Extract the [X, Y] coordinate from the center of the cell holding the provided text.  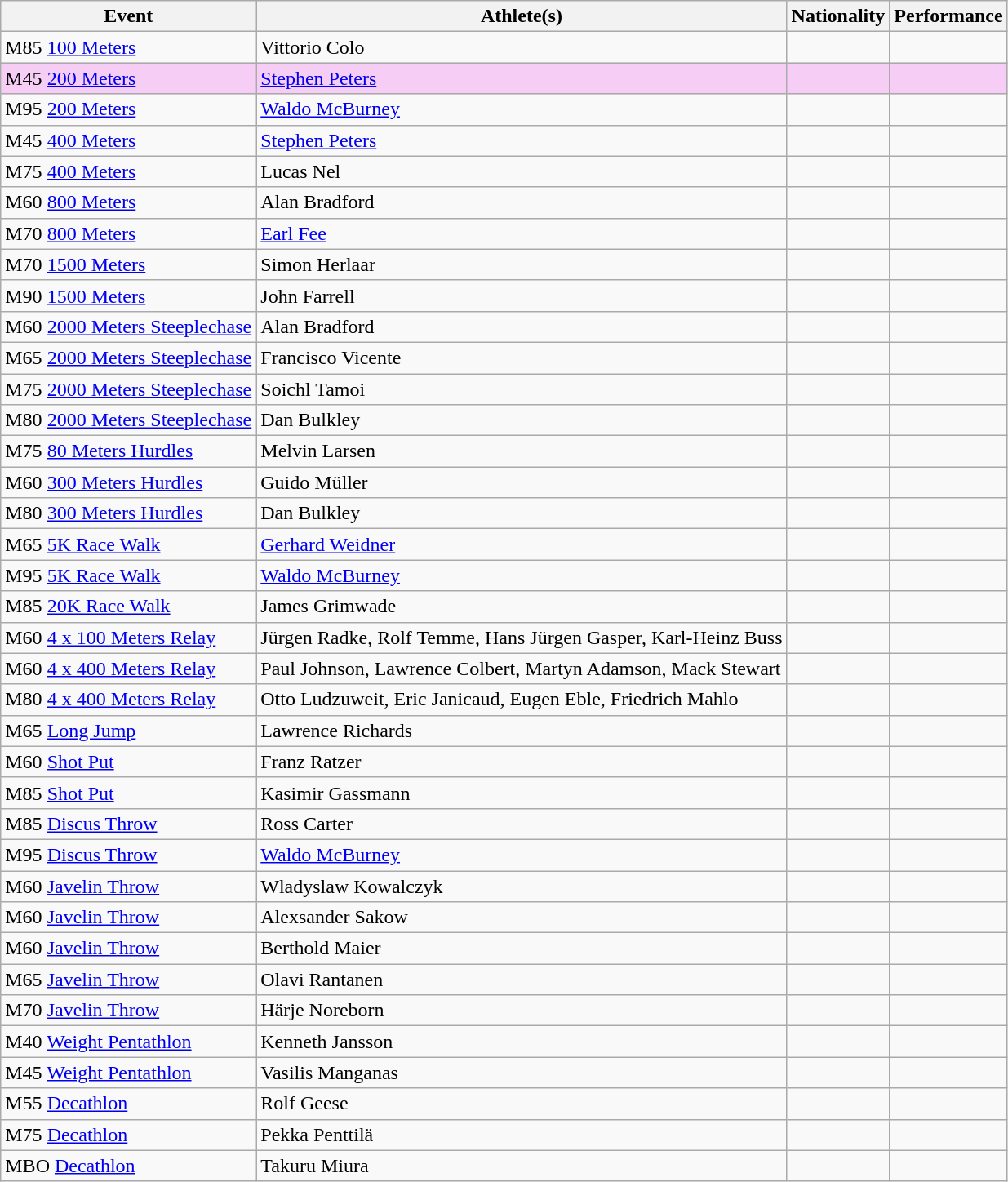
M95 Discus Throw [129, 855]
M75 Decathlon [129, 1135]
Wladyslaw Kowalczyk [522, 886]
M75 80 Meters Hurdles [129, 451]
M80 300 Meters Hurdles [129, 513]
Francisco Vicente [522, 358]
Lucas Nel [522, 171]
M45 Weight Pentathlon [129, 1073]
M80 2000 Meters Steeplechase [129, 420]
Härje Noreborn [522, 1011]
M65 Javelin Throw [129, 980]
Athlete(s) [522, 16]
Lawrence Richards [522, 731]
M90 1500 Meters [129, 295]
Otto Ludzuweit, Eric Janicaud, Eugen Eble, Friedrich Mahlo [522, 700]
Earl Fee [522, 233]
Olavi Rantanen [522, 980]
Gerhard Weidner [522, 544]
M95 200 Meters [129, 109]
M85 20K Race Walk [129, 607]
Franz Ratzer [522, 762]
Rolf Geese [522, 1104]
Berthold Maier [522, 949]
Kasimir Gassmann [522, 793]
M80 4 x 400 Meters Relay [129, 700]
M45 200 Meters [129, 78]
M65 2000 Meters Steeplechase [129, 358]
Paul Johnson, Lawrence Colbert, Martyn Adamson, Mack Stewart [522, 669]
M60 Shot Put [129, 762]
Pekka Penttilä [522, 1135]
Event [129, 16]
M60 4 x 400 Meters Relay [129, 669]
Guido Müller [522, 482]
M65 Long Jump [129, 731]
Vasilis Manganas [522, 1073]
M60 4 x 100 Meters Relay [129, 638]
Ross Carter [522, 824]
M40 Weight Pentathlon [129, 1042]
Soichl Tamoi [522, 389]
M60 800 Meters [129, 202]
M85 Shot Put [129, 793]
John Farrell [522, 295]
M95 5K Race Walk [129, 575]
M70 1500 Meters [129, 264]
Kenneth Jansson [522, 1042]
M85 100 Meters [129, 47]
M75 2000 Meters Steeplechase [129, 389]
Nationality [838, 16]
M65 5K Race Walk [129, 544]
M85 Discus Throw [129, 824]
M60 2000 Meters Steeplechase [129, 327]
M45 400 Meters [129, 140]
James Grimwade [522, 607]
MBO Decathlon [129, 1166]
M70 800 Meters [129, 233]
Alexsander Sakow [522, 918]
M70 Javelin Throw [129, 1011]
Jürgen Radke, Rolf Temme, Hans Jürgen Gasper, Karl-Heinz Buss [522, 638]
Vittorio Colo [522, 47]
Takuru Miura [522, 1166]
M60 300 Meters Hurdles [129, 482]
Simon Herlaar [522, 264]
M75 400 Meters [129, 171]
Performance [948, 16]
Melvin Larsen [522, 451]
M55 Decathlon [129, 1104]
